Scan for the cell matching the given text and deliver its (X, Y) coordinate at center. 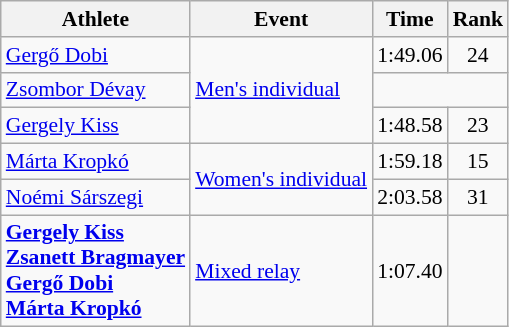
2:03.58 (410, 197)
Women's individual (281, 180)
Gergő Dobi (96, 55)
Event (281, 19)
24 (478, 55)
Time (410, 19)
Gergely Kiss (96, 126)
Men's individual (281, 90)
1:07.40 (410, 271)
Noémi Sárszegi (96, 197)
15 (478, 162)
1:59.18 (410, 162)
Zsombor Dévay (96, 90)
Rank (478, 19)
31 (478, 197)
1:48.58 (410, 126)
Athlete (96, 19)
Mixed relay (281, 271)
Gergely KissZsanett BragmayerGergő DobiMárta Kropkó (96, 271)
Márta Kropkó (96, 162)
1:49.06 (410, 55)
23 (478, 126)
